Return [x, y] of the center of cell containing provided text 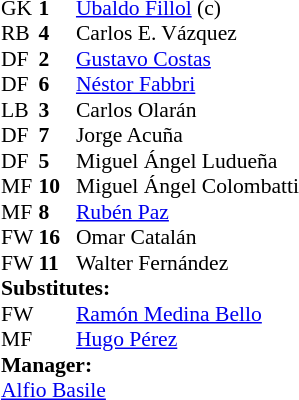
Miguel Ángel Ludueña [188, 161]
RB [20, 33]
Substitutes: [150, 289]
6 [57, 85]
Néstor Fabbri [188, 85]
4 [57, 33]
Walter Fernández [188, 263]
5 [57, 161]
Carlos E. Vázquez [188, 33]
10 [57, 187]
2 [57, 59]
Miguel Ángel Colombatti [188, 187]
Jorge Acuña [188, 135]
Ramón Medina Bello [188, 314]
Rubén Paz [188, 212]
7 [57, 135]
11 [57, 263]
Omar Catalán [188, 237]
8 [57, 212]
3 [57, 110]
Manager: [150, 365]
Carlos Olarán [188, 110]
Gustavo Costas [188, 59]
LB [20, 110]
Hugo Pérez [188, 339]
16 [57, 237]
